Capture the cell that displays the provided text and extract its [X, Y] central coordinate. 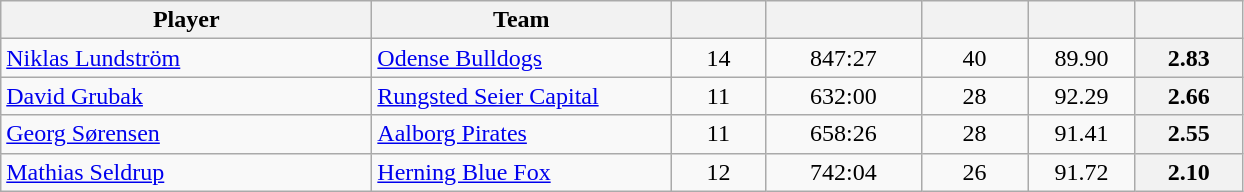
Odense Bulldogs [522, 58]
Aalborg Pirates [522, 134]
Team [522, 20]
658:26 [844, 134]
2.55 [1188, 134]
Rungsted Seier Capital [522, 96]
92.29 [1082, 96]
742:04 [844, 172]
40 [974, 58]
26 [974, 172]
89.90 [1082, 58]
Herning Blue Fox [522, 172]
847:27 [844, 58]
14 [718, 58]
2.10 [1188, 172]
91.41 [1082, 134]
2.83 [1188, 58]
Georg Sørensen [186, 134]
David Grubak [186, 96]
12 [718, 172]
Player [186, 20]
Niklas Lundström [186, 58]
Mathias Seldrup [186, 172]
2.66 [1188, 96]
91.72 [1082, 172]
632:00 [844, 96]
